Scan for the cell matching the given text and deliver its (x, y) coordinate at center. 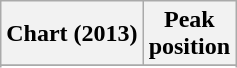
Chart (2013) (72, 34)
Peakposition (189, 34)
